Return the (X, Y) coordinate for the center point of the cell that contains the specified text.  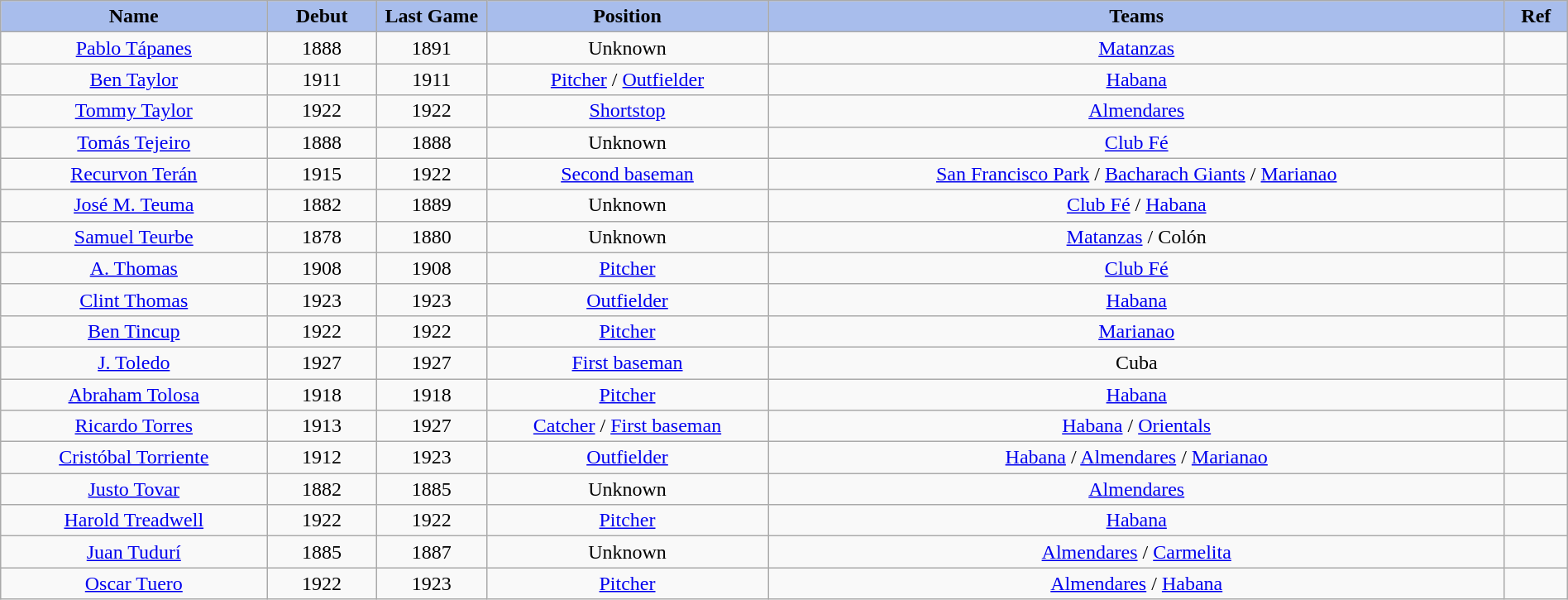
Second baseman (627, 174)
1913 (323, 426)
Ref (1536, 17)
A. Thomas (134, 268)
Justo Tovar (134, 489)
Almendares / Habana (1136, 583)
Tomás Tejeiro (134, 142)
1880 (432, 237)
1891 (432, 48)
First baseman (627, 362)
Cristóbal Torriente (134, 458)
1889 (432, 205)
Tommy Taylor (134, 111)
Ricardo Torres (134, 426)
Pablo Tápanes (134, 48)
Matanzas / Colón (1136, 237)
Marianao (1136, 331)
1915 (323, 174)
Ben Taylor (134, 79)
Matanzas (1136, 48)
Debut (323, 17)
Recurvon Terán (134, 174)
Habana / Almendares / Marianao (1136, 458)
Oscar Tuero (134, 583)
José M. Teuma (134, 205)
Catcher / First baseman (627, 426)
Name (134, 17)
Position (627, 17)
1912 (323, 458)
1878 (323, 237)
Juan Tudurí (134, 552)
Habana / Orientals (1136, 426)
Shortstop (627, 111)
Teams (1136, 17)
Clint Thomas (134, 300)
Abraham Tolosa (134, 395)
J. Toledo (134, 362)
Harold Treadwell (134, 521)
Almendares / Carmelita (1136, 552)
1887 (432, 552)
San Francisco Park / Bacharach Giants / Marianao (1136, 174)
Club Fé / Habana (1136, 205)
Samuel Teurbe (134, 237)
Cuba (1136, 362)
Last Game (432, 17)
Pitcher / Outfielder (627, 79)
Ben Tincup (134, 331)
